Return [X, Y] of the center of cell containing provided text 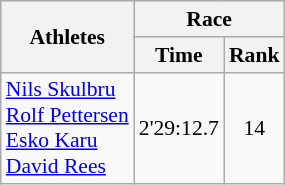
Nils SkulbruRolf PettersenEsko KaruDavid Rees [68, 128]
Athletes [68, 36]
Race [210, 19]
Time [179, 55]
2'29:12.7 [179, 128]
Rank [254, 55]
14 [254, 128]
